Capture the cell that displays the provided text and extract its [X, Y] central coordinate. 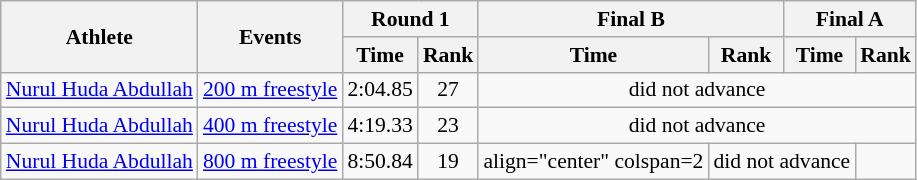
Final A [850, 19]
19 [448, 162]
Round 1 [410, 19]
2:04.85 [380, 90]
400 m freestyle [270, 126]
Athlete [100, 36]
200 m freestyle [270, 90]
800 m freestyle [270, 162]
Final B [630, 19]
align="center" colspan=2 [593, 162]
23 [448, 126]
4:19.33 [380, 126]
27 [448, 90]
8:50.84 [380, 162]
Events [270, 36]
